For the text-containing cell, return its midpoint in (X, Y) coordinate format. 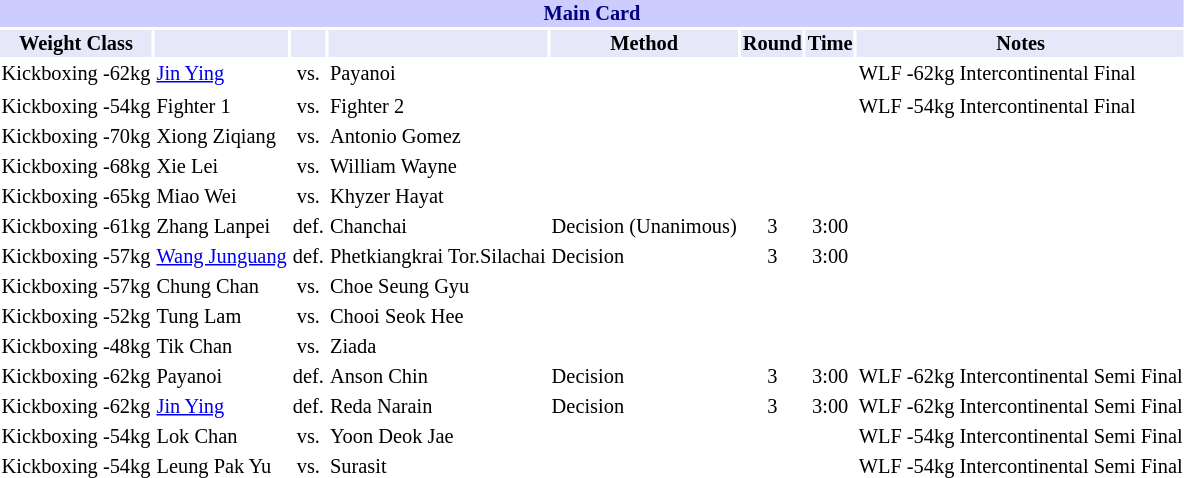
Chanchai (438, 226)
Time (830, 44)
Tung Lam (222, 316)
Zhang Lanpei (222, 226)
Reda Narain (438, 406)
Chooi Seok Hee (438, 316)
Xiong Ziqiang (222, 136)
Kickboxing -61kg (76, 226)
Choe Seung Gyu (438, 286)
Anson Chin (438, 376)
Weight Class (76, 44)
Fighter 2 (438, 106)
Method (644, 44)
Khyzer Hayat (438, 196)
Miao Wei (222, 196)
William Wayne (438, 166)
Phetkiangkrai Tor.Silachai (438, 256)
Wang Junguang (222, 256)
Fighter 1 (222, 106)
Yoon Deok Jae (438, 436)
Kickboxing -70kg (76, 136)
Xie Lei (222, 166)
Antonio Gomez (438, 136)
Chung Chan (222, 286)
Lok Chan (222, 436)
WLF -54kg Intercontinental Semi Final (1020, 436)
Main Card (592, 14)
Ziada (438, 346)
Decision (Unanimous) (644, 226)
Round (772, 44)
WLF -54kg Intercontinental Final (1020, 106)
Kickboxing -52kg (76, 316)
Kickboxing -48kg (76, 346)
Tik Chan (222, 346)
WLF -62kg Intercontinental Final (1020, 74)
Kickboxing -65kg (76, 196)
Kickboxing -68kg (76, 166)
Notes (1020, 44)
